Output the [x, y] coordinate of the center of the cell containing the given text.  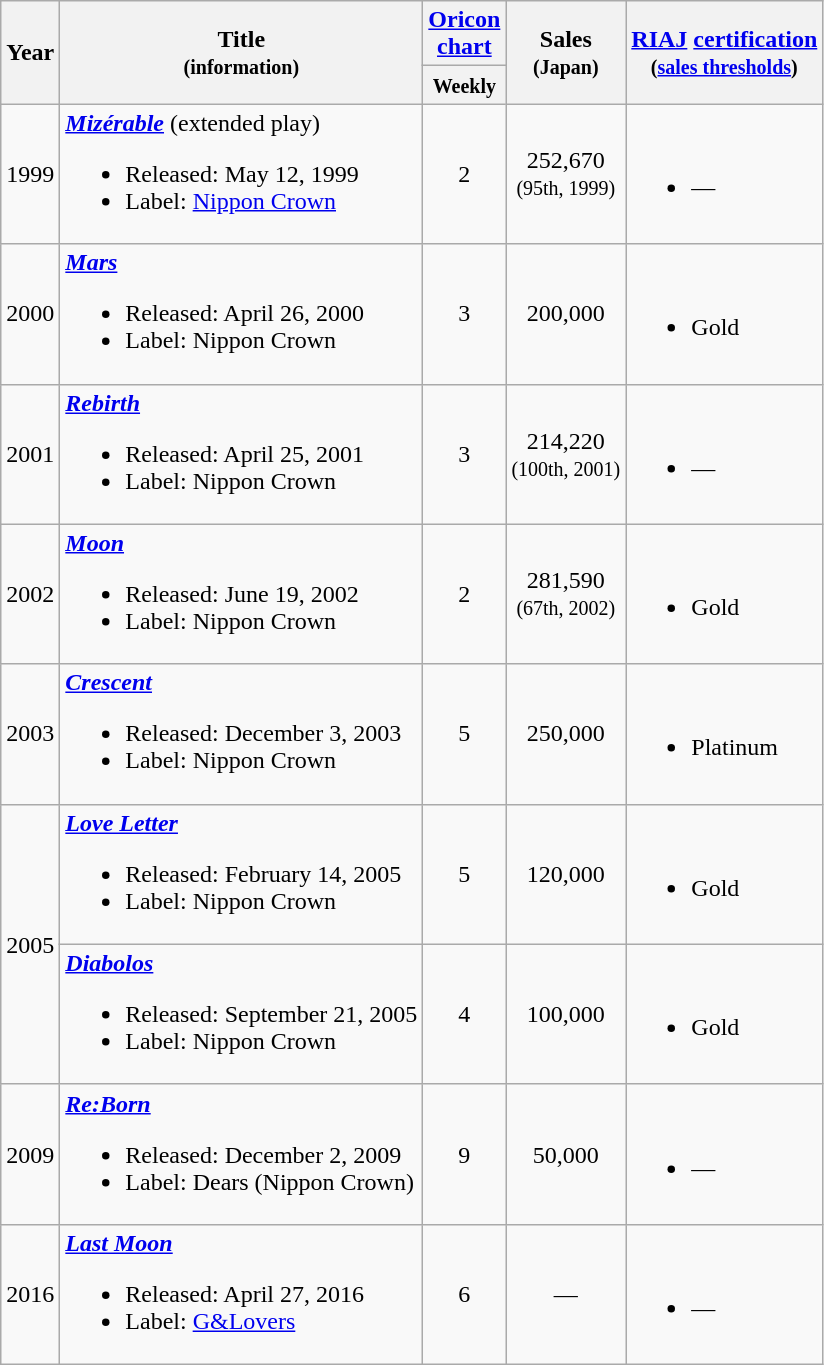
2003 [30, 734]
DiabolosReleased: September 21, 2005Label: Nippon Crown [242, 1014]
Weekly [464, 85]
Sales(Japan) [566, 52]
Love LetterReleased: February 14, 2005Label: Nippon Crown [242, 874]
200,000 [566, 314]
Year [30, 52]
214,220(100th, 2001) [566, 454]
RIAJ certification(sales thresholds) [724, 52]
9 [464, 1154]
6 [464, 1294]
Title(information) [242, 52]
252,670(95th, 1999) [566, 174]
MoonReleased: June 19, 2002Label: Nippon Crown [242, 594]
2001 [30, 454]
Mizérable (extended play)Released: May 12, 1999Label: Nippon Crown [242, 174]
100,000 [566, 1014]
2000 [30, 314]
1999 [30, 174]
50,000 [566, 1154]
CrescentReleased: December 3, 2003Label: Nippon Crown [242, 734]
Oricon chart [464, 34]
2005 [30, 944]
2016 [30, 1294]
2009 [30, 1154]
Last MoonReleased: April 27, 2016Label: G&Lovers [242, 1294]
RebirthReleased: April 25, 2001Label: Nippon Crown [242, 454]
2002 [30, 594]
4 [464, 1014]
120,000 [566, 874]
Platinum [724, 734]
250,000 [566, 734]
Re:BornReleased: December 2, 2009Label: Dears (Nippon Crown) [242, 1154]
MarsReleased: April 26, 2000Label: Nippon Crown [242, 314]
281,590(67th, 2002) [566, 594]
